Find where the given text appears and provide that cell's center as [x, y] coordinate. 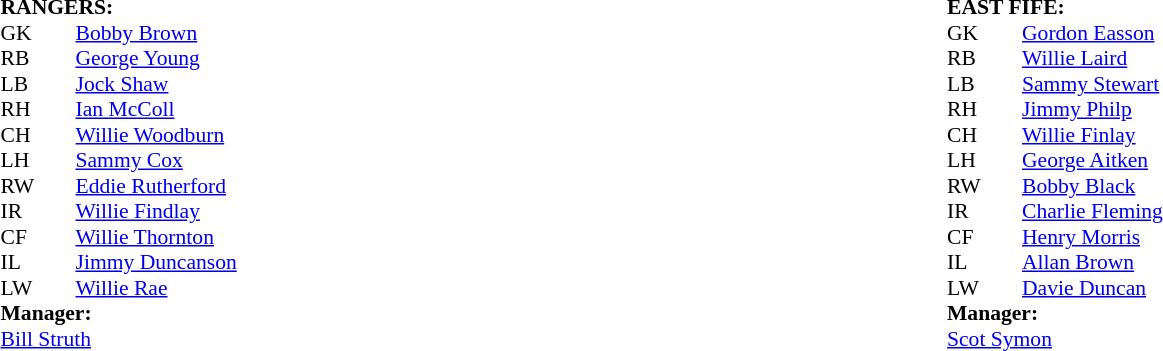
Willie Woodburn [156, 135]
Willie Finlay [1092, 135]
Jimmy Duncanson [156, 263]
Charlie Fleming [1092, 211]
Eddie Rutherford [156, 186]
Sammy Stewart [1092, 84]
George Aitken [1092, 161]
Sammy Cox [156, 161]
Jimmy Philp [1092, 109]
Gordon Easson [1092, 33]
Jock Shaw [156, 84]
Willie Findlay [156, 211]
Willie Laird [1092, 59]
Ian McColl [156, 109]
Willie Rae [156, 288]
Davie Duncan [1092, 288]
Bobby Brown [156, 33]
Willie Thornton [156, 237]
Henry Morris [1092, 237]
Allan Brown [1092, 263]
George Young [156, 59]
Bobby Black [1092, 186]
